Pinpoint the cell where the given text exists, returning its [x, y] midpoint coordinate. 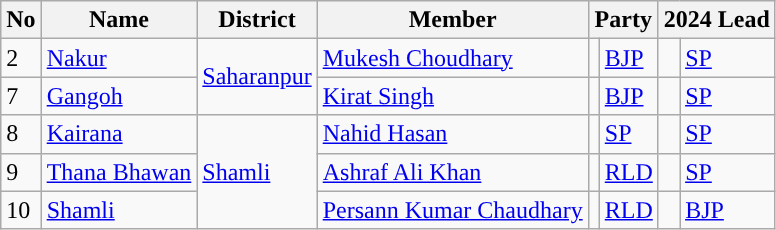
Mukesh Choudhary [452, 58]
Kairana [119, 134]
10 [21, 210]
District [257, 20]
Gangoh [119, 96]
2 [21, 58]
Saharanpur [257, 77]
Party [623, 20]
8 [21, 134]
Nahid Hasan [452, 134]
9 [21, 172]
Kirat Singh [452, 96]
No [21, 20]
Ashraf Ali Khan [452, 172]
Persann Kumar Chaudhary [452, 210]
Thana Bhawan [119, 172]
Member [452, 20]
2024 Lead [716, 20]
Name [119, 20]
Nakur [119, 58]
7 [21, 96]
